Provide the (x, y) coordinate of the cell's center where the given text is located.  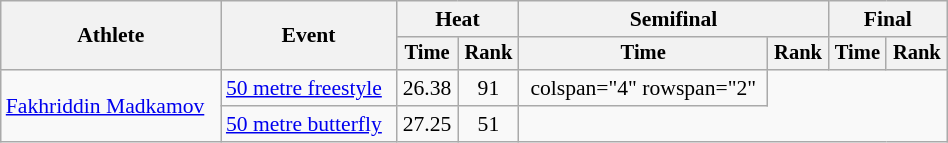
91 (488, 88)
50 metre butterfly (308, 124)
27.25 (427, 124)
colspan="4" rowspan="2" (644, 88)
26.38 (427, 88)
Heat (458, 19)
Final (888, 19)
Athlete (111, 36)
Event (308, 36)
51 (488, 124)
50 metre freestyle (308, 88)
Fakhriddin Madkamov (111, 106)
Semifinal (674, 19)
